Capture the cell that displays the provided text and extract its (X, Y) central coordinate. 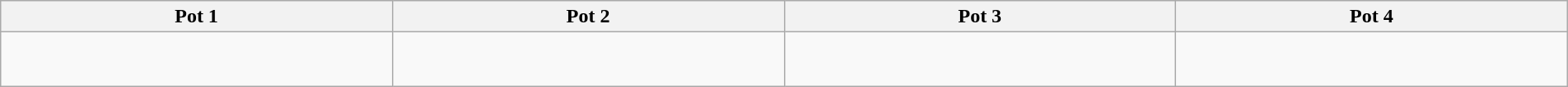
Pot 3 (980, 17)
Pot 4 (1372, 17)
Pot 2 (588, 17)
Pot 1 (197, 17)
